Identify which cell holds the provided text, then report its (X, Y) central coordinate. 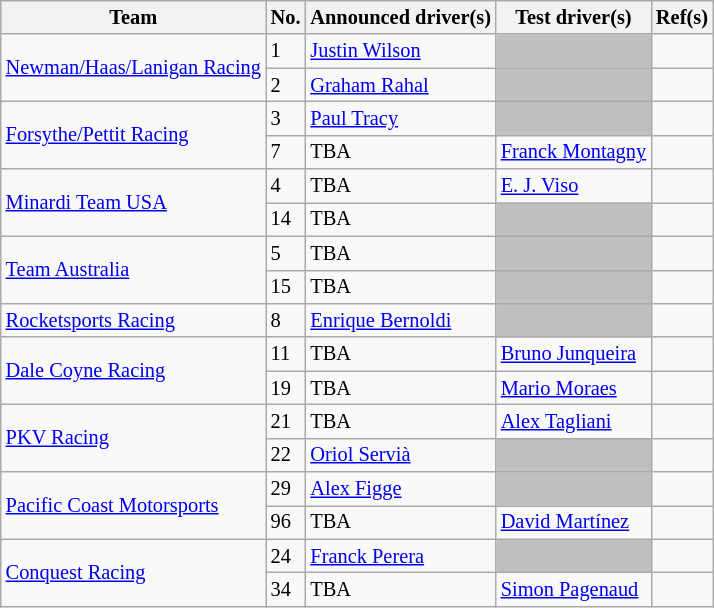
David Martínez (574, 522)
Pacific Coast Motorsports (134, 506)
Team Australia (134, 270)
Simon Pagenaud (574, 589)
21 (286, 421)
3 (286, 118)
No. (286, 17)
7 (286, 152)
Announced driver(s) (400, 17)
4 (286, 186)
Enrique Bernoldi (400, 320)
Test driver(s) (574, 17)
11 (286, 354)
Mario Moraes (574, 388)
Graham Rahal (400, 85)
Paul Tracy (400, 118)
Ref(s) (682, 17)
Rocketsports Racing (134, 320)
E. J. Viso (574, 186)
96 (286, 522)
PKV Racing (134, 438)
15 (286, 287)
29 (286, 489)
Team (134, 17)
Forsythe/Pettit Racing (134, 134)
1 (286, 51)
Franck Perera (400, 556)
2 (286, 85)
19 (286, 388)
Minardi Team USA (134, 202)
24 (286, 556)
Alex Tagliani (574, 421)
Bruno Junqueira (574, 354)
5 (286, 253)
Conquest Racing (134, 572)
14 (286, 219)
Oriol Servià (400, 455)
22 (286, 455)
Newman/Haas/Lanigan Racing (134, 68)
Dale Coyne Racing (134, 370)
Justin Wilson (400, 51)
34 (286, 589)
Franck Montagny (574, 152)
Alex Figge (400, 489)
8 (286, 320)
